Output the (X, Y) coordinate of the center of the cell containing the given text.  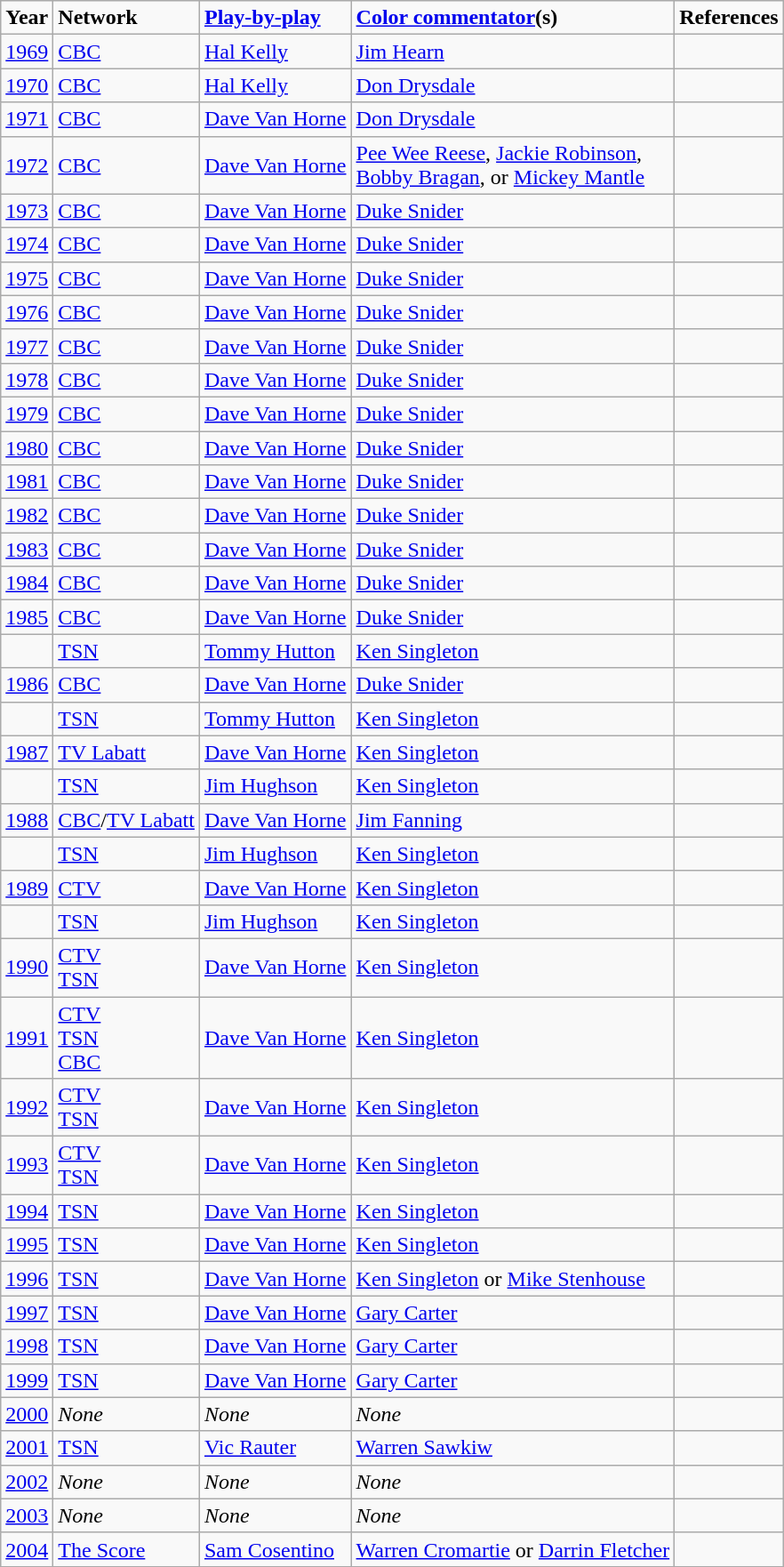
1993 (27, 1165)
Sam Cosentino (276, 1549)
1990 (27, 968)
1995 (27, 1245)
1974 (27, 245)
References (729, 18)
1978 (27, 380)
2004 (27, 1549)
Ken Singleton or Mike Stenhouse (513, 1279)
2002 (27, 1482)
Jim Fanning (513, 820)
1971 (27, 119)
Warren Cromartie or Darrin Fletcher (513, 1549)
1977 (27, 346)
1979 (27, 414)
1987 (27, 752)
Pee Wee Reese, Jackie Robinson,Bobby Bragan, or Mickey Mantle (513, 165)
1973 (27, 211)
1980 (27, 447)
1992 (27, 1108)
Play-by-play (276, 18)
1972 (27, 165)
2003 (27, 1515)
Color commentator(s) (513, 18)
Warren Sawkiw (513, 1448)
1984 (27, 583)
Network (126, 18)
2001 (27, 1448)
1970 (27, 85)
Vic Rauter (276, 1448)
Jim Hearn (513, 52)
1982 (27, 516)
1989 (27, 888)
1996 (27, 1279)
Year (27, 18)
1986 (27, 685)
TV Labatt (126, 752)
CBC/TV Labatt (126, 820)
1991 (27, 1037)
2000 (27, 1414)
1999 (27, 1380)
1981 (27, 482)
1998 (27, 1346)
1983 (27, 550)
CTVTSNCBC (126, 1037)
The Score (126, 1549)
1997 (27, 1313)
CTV (126, 888)
1975 (27, 278)
1994 (27, 1211)
1985 (27, 617)
1988 (27, 820)
1976 (27, 312)
1969 (27, 52)
